Return the [x, y] coordinate for the center point of the cell that contains the specified text.  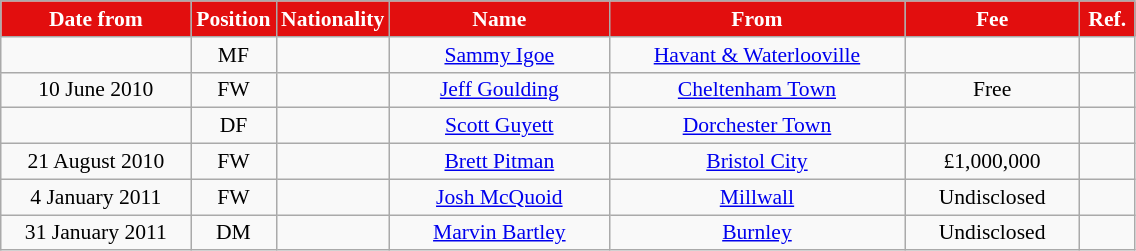
£1,000,000 [992, 162]
21 August 2010 [96, 162]
Date from [96, 19]
Burnley [756, 233]
31 January 2011 [96, 233]
Cheltenham Town [756, 90]
Scott Guyett [499, 126]
4 January 2011 [96, 197]
Havant & Waterlooville [756, 55]
Josh McQuoid [499, 197]
MF [234, 55]
Dorchester Town [756, 126]
Bristol City [756, 162]
From [756, 19]
Brett Pitman [499, 162]
Position [234, 19]
Nationality [332, 19]
Sammy Igoe [499, 55]
DF [234, 126]
Millwall [756, 197]
Name [499, 19]
10 June 2010 [96, 90]
Jeff Goulding [499, 90]
Free [992, 90]
Ref. [1108, 19]
Fee [992, 19]
DM [234, 233]
Marvin Bartley [499, 233]
